Detect which cell encompasses the target text, then output its [X, Y] center coordinate. 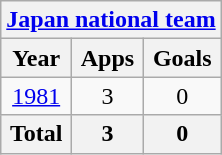
Year [36, 58]
Goals [182, 58]
Total [36, 134]
Apps [108, 58]
1981 [36, 96]
Japan national team [111, 20]
